Search for the cell housing the specified text and yield its [X, Y] center coordinate. 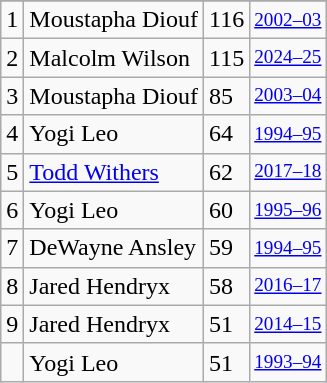
6 [12, 210]
Todd Withers [114, 172]
9 [12, 324]
5 [12, 172]
59 [227, 248]
3 [12, 96]
62 [227, 172]
8 [12, 286]
1 [12, 20]
58 [227, 286]
DeWayne Ansley [114, 248]
2002–03 [288, 20]
2017–18 [288, 172]
4 [12, 134]
2 [12, 58]
2003–04 [288, 96]
2024–25 [288, 58]
7 [12, 248]
Malcolm Wilson [114, 58]
60 [227, 210]
116 [227, 20]
2014–15 [288, 324]
85 [227, 96]
115 [227, 58]
1995–96 [288, 210]
1993–94 [288, 362]
2016–17 [288, 286]
64 [227, 134]
